Scan for the cell matching the given text and deliver its [X, Y] coordinate at center. 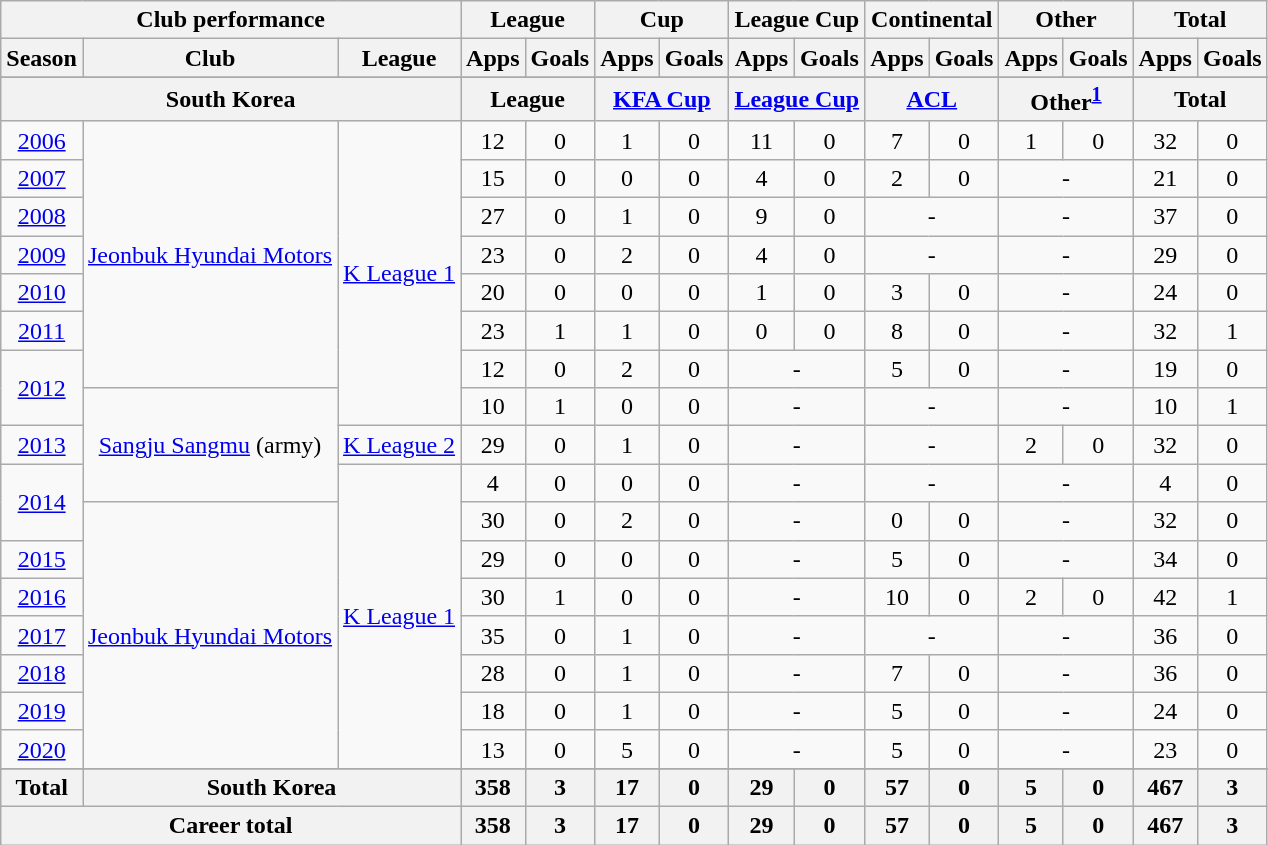
28 [493, 673]
27 [493, 217]
2008 [42, 217]
20 [493, 293]
2006 [42, 140]
2017 [42, 635]
Sangju Sangmu (army) [210, 445]
21 [1165, 178]
2019 [42, 711]
11 [762, 140]
2014 [42, 502]
8 [897, 331]
2007 [42, 178]
Continental [932, 20]
15 [493, 178]
18 [493, 711]
37 [1165, 217]
13 [493, 749]
Cup [662, 20]
2012 [42, 388]
Season [42, 58]
2010 [42, 293]
Club [210, 58]
2013 [42, 445]
Club performance [231, 20]
9 [762, 217]
2016 [42, 597]
2015 [42, 559]
Other [1066, 20]
42 [1165, 597]
KFA Cup [662, 100]
Career total [231, 826]
2018 [42, 673]
19 [1165, 369]
2020 [42, 749]
K League 2 [400, 445]
ACL [932, 100]
2009 [42, 255]
35 [493, 635]
Other1 [1066, 100]
2011 [42, 331]
34 [1165, 559]
